Return [x, y] of the center of cell containing provided text 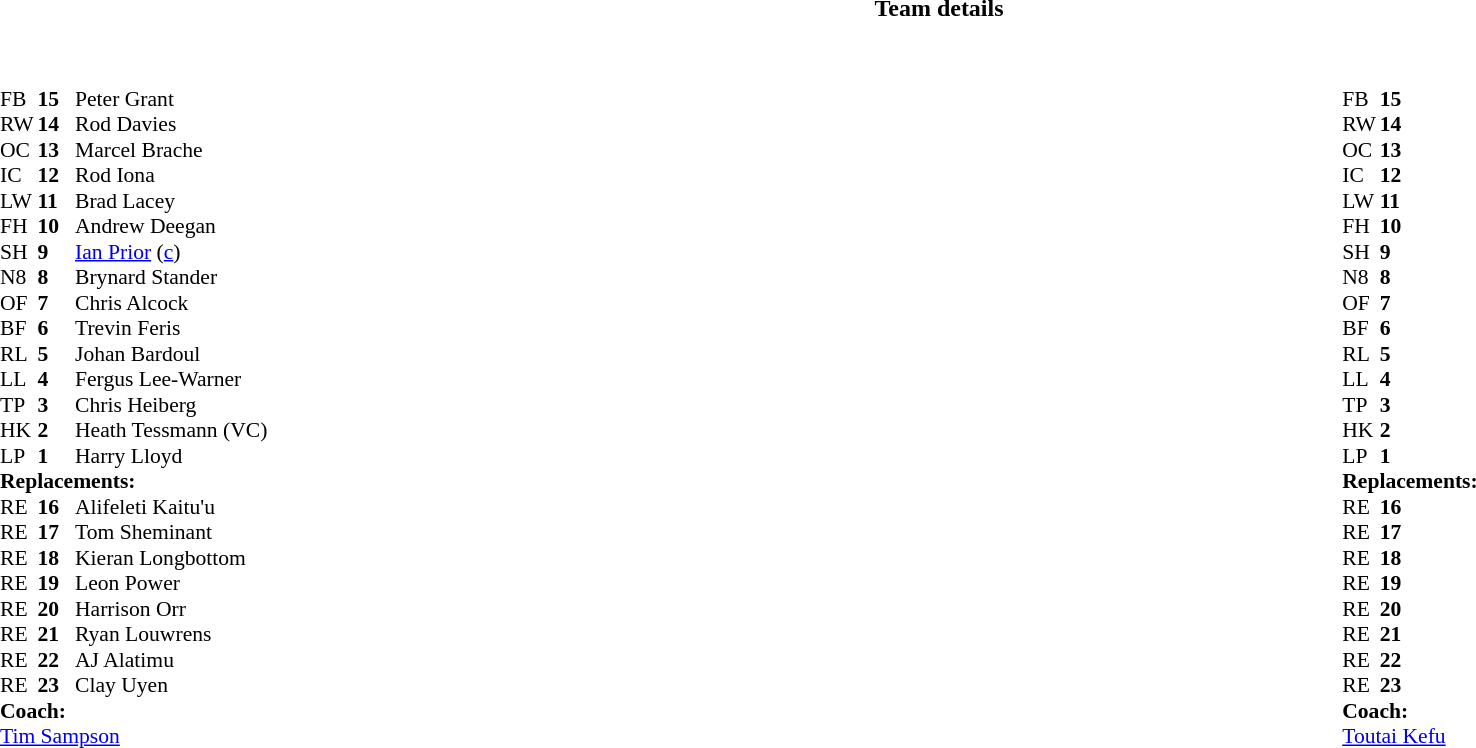
Brad Lacey [171, 201]
Kieran Longbottom [171, 558]
Brynard Stander [171, 277]
Chris Heiberg [171, 405]
Andrew Deegan [171, 227]
Alifeleti Kaitu'u [171, 507]
Ian Prior (c) [171, 252]
Coach: [134, 711]
Trevin Feris [171, 329]
Harry Lloyd [171, 456]
Tom Sheminant [171, 533]
Rod Davies [171, 125]
Replacements: [134, 481]
Johan Bardoul [171, 354]
Peter Grant [171, 99]
Harrison Orr [171, 609]
Ryan Louwrens [171, 635]
Leon Power [171, 583]
Clay Uyen [171, 685]
Rod Iona [171, 175]
Heath Tessmann (VC) [171, 431]
AJ Alatimu [171, 660]
Marcel Brache [171, 150]
Chris Alcock [171, 303]
Fergus Lee-Warner [171, 379]
